Scan for the cell matching the given text and deliver its (x, y) coordinate at center. 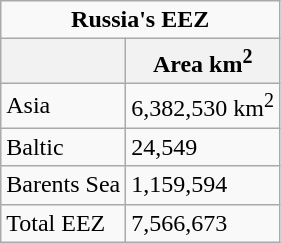
7,566,673 (203, 223)
Total EEZ (64, 223)
Barents Sea (64, 185)
6,382,530 km2 (203, 106)
Baltic (64, 147)
Area km2 (203, 62)
1,159,594 (203, 185)
Asia (64, 106)
24,549 (203, 147)
Russia's EEZ (140, 20)
